For the text-containing cell, return its midpoint in (X, Y) coordinate format. 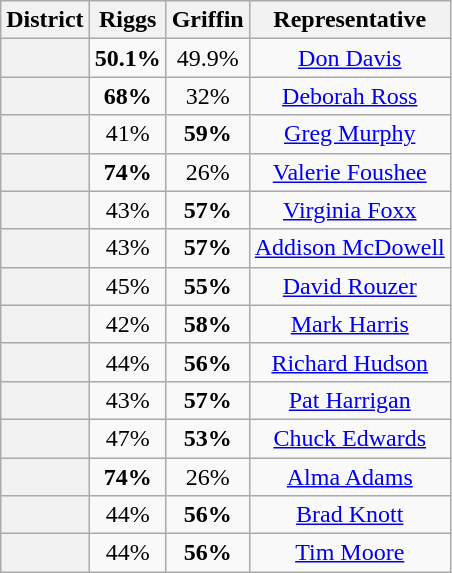
50.1% (128, 58)
District (45, 20)
David Rouzer (350, 286)
Griffin (208, 20)
41% (128, 134)
Deborah Ross (350, 96)
Addison McDowell (350, 248)
58% (208, 324)
68% (128, 96)
Richard Hudson (350, 362)
Mark Harris (350, 324)
Riggs (128, 20)
Greg Murphy (350, 134)
32% (208, 96)
47% (128, 438)
Chuck Edwards (350, 438)
59% (208, 134)
Virginia Foxx (350, 210)
Pat Harrigan (350, 400)
45% (128, 286)
42% (128, 324)
Don Davis (350, 58)
Valerie Foushee (350, 172)
55% (208, 286)
Alma Adams (350, 477)
Brad Knott (350, 515)
53% (208, 438)
Tim Moore (350, 553)
49.9% (208, 58)
Representative (350, 20)
